Find where the given text appears and provide that cell's center as [X, Y] coordinate. 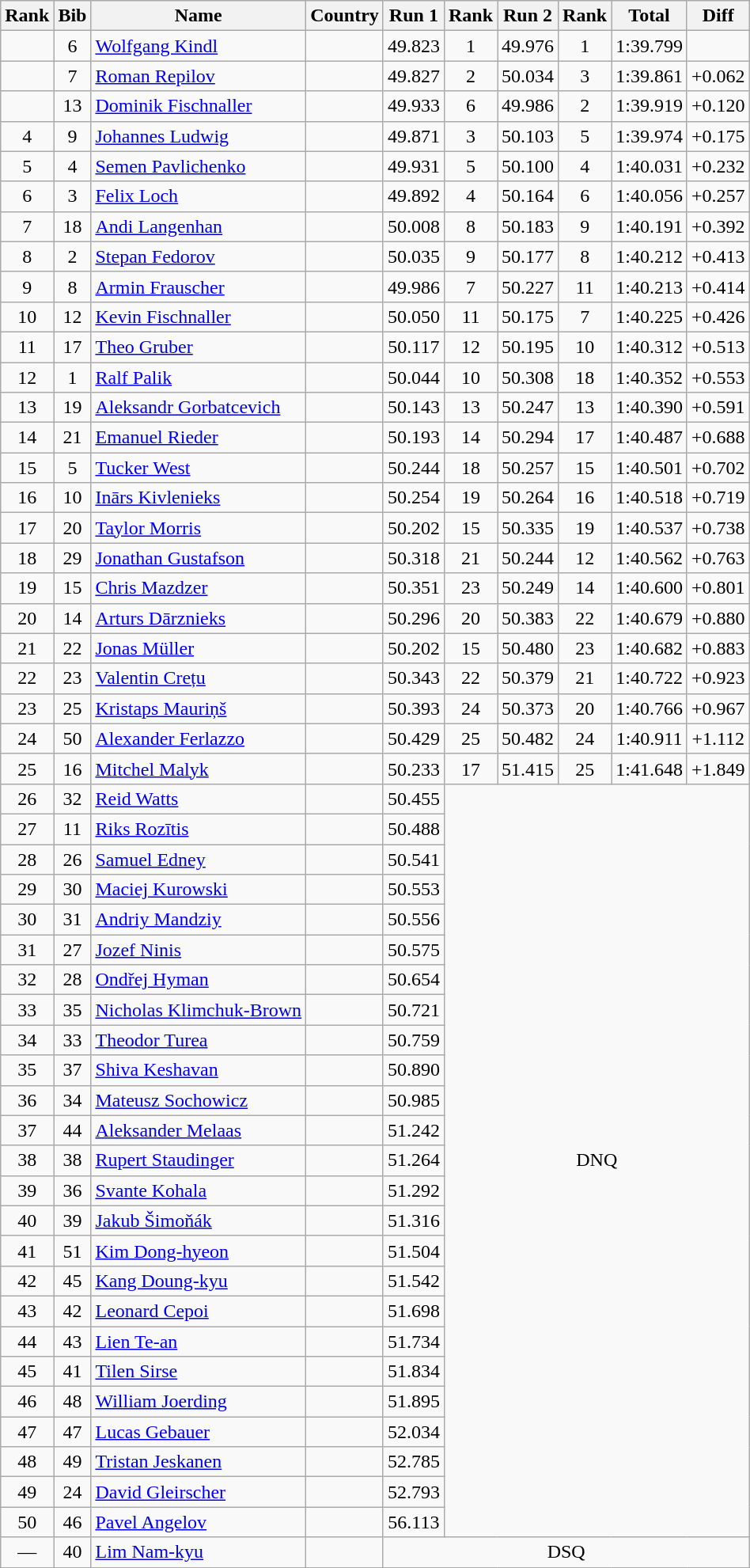
+0.062 [718, 76]
Lucas Gebauer [199, 1432]
50.373 [528, 708]
50.335 [528, 528]
+0.923 [718, 678]
+0.591 [718, 408]
1:40.682 [650, 648]
50.008 [413, 226]
Semen Pavlichenko [199, 166]
Ondřej Hyman [199, 980]
Country [345, 16]
50.488 [413, 829]
+0.257 [718, 196]
50.117 [413, 347]
Theo Gruber [199, 347]
Kang Doung-kyu [199, 1281]
50.575 [413, 950]
+0.883 [718, 648]
Stepan Fedorov [199, 256]
Run 1 [413, 16]
50.343 [413, 678]
1:40.056 [650, 196]
1:40.911 [650, 738]
Chris Mazdzer [199, 588]
1:40.225 [650, 317]
50.308 [528, 378]
Alexander Ferlazzo [199, 738]
50.455 [413, 799]
+0.392 [718, 226]
1:40.191 [650, 226]
49.823 [413, 46]
49.827 [413, 76]
51.242 [413, 1130]
51 [73, 1251]
50.193 [413, 438]
+0.738 [718, 528]
1:40.537 [650, 528]
50.143 [413, 408]
Bib [73, 16]
50.556 [413, 920]
Rupert Staudinger [199, 1160]
Lien Te-an [199, 1342]
1:40.766 [650, 708]
Roman Repilov [199, 76]
Tucker West [199, 468]
50.553 [413, 890]
50.034 [528, 76]
50.294 [528, 438]
1:40.031 [650, 166]
Ralf Palik [199, 378]
51.834 [413, 1372]
50.100 [528, 166]
Kevin Fischnaller [199, 317]
Kim Dong-hyeon [199, 1251]
+0.702 [718, 468]
Jakub Šimoňák [199, 1221]
1:39.919 [650, 106]
50.257 [528, 468]
51.895 [413, 1402]
Total [650, 16]
DSQ [566, 1552]
50.759 [413, 1040]
Emanuel Rieder [199, 438]
Mitchel Malyk [199, 769]
1:40.562 [650, 558]
51.698 [413, 1311]
1:39.799 [650, 46]
1:40.679 [650, 618]
Nicholas Klimchuk-Brown [199, 1010]
50.296 [413, 618]
+0.967 [718, 708]
50.050 [413, 317]
Taylor Morris [199, 528]
50.985 [413, 1100]
Reid Watts [199, 799]
50.044 [413, 378]
Aleksandr Gorbatcevich [199, 408]
Theodor Turea [199, 1040]
Dominik Fischnaller [199, 106]
+0.513 [718, 347]
50.035 [413, 256]
50.890 [413, 1070]
51.292 [413, 1190]
Maciej Kurowski [199, 890]
Pavel Angelov [199, 1522]
Inārs Kivlenieks [199, 498]
+0.232 [718, 166]
1:40.390 [650, 408]
Leonard Cepoi [199, 1311]
50.721 [413, 1010]
49.871 [413, 136]
1:40.600 [650, 588]
DNQ [597, 1160]
Andriy Mandziy [199, 920]
+0.688 [718, 438]
50.177 [528, 256]
50.379 [528, 678]
Diff [718, 16]
Jonas Müller [199, 648]
+0.414 [718, 287]
— [27, 1552]
50.482 [528, 738]
+0.801 [718, 588]
1:40.212 [650, 256]
+0.553 [718, 378]
Andi Langenhan [199, 226]
50.429 [413, 738]
50.247 [528, 408]
50.164 [528, 196]
Run 2 [528, 16]
51.542 [413, 1281]
Jonathan Gustafson [199, 558]
51.316 [413, 1221]
50.254 [413, 498]
50.654 [413, 980]
52.034 [413, 1432]
49.892 [413, 196]
Jozef Ninis [199, 950]
Mateusz Sochowicz [199, 1100]
Name [199, 16]
Aleksander Melaas [199, 1130]
50.480 [528, 648]
1:41.648 [650, 769]
1:40.501 [650, 468]
51.504 [413, 1251]
Arturs Dārznieks [199, 618]
+0.426 [718, 317]
1:40.518 [650, 498]
+1.849 [718, 769]
William Joerding [199, 1402]
1:40.213 [650, 287]
51.264 [413, 1160]
Wolfgang Kindl [199, 46]
50.318 [413, 558]
49.976 [528, 46]
1:40.312 [650, 347]
50.175 [528, 317]
Svante Kohala [199, 1190]
50.393 [413, 708]
+0.763 [718, 558]
1:40.722 [650, 678]
50.541 [413, 859]
+0.120 [718, 106]
Samuel Edney [199, 859]
49.931 [413, 166]
+0.719 [718, 498]
1:40.352 [650, 378]
Tristan Jeskanen [199, 1462]
51.734 [413, 1342]
56.113 [413, 1522]
Riks Rozītis [199, 829]
1:40.487 [650, 438]
1:39.861 [650, 76]
50.103 [528, 136]
+0.880 [718, 618]
50.195 [528, 347]
50.249 [528, 588]
Valentin Crețu [199, 678]
50.227 [528, 287]
+1.112 [718, 738]
50.383 [528, 618]
50.233 [413, 769]
50.351 [413, 588]
1:39.974 [650, 136]
Lim Nam-kyu [199, 1552]
David Gleirscher [199, 1492]
Tilen Sirse [199, 1372]
50.183 [528, 226]
Armin Frauscher [199, 287]
52.785 [413, 1462]
+0.413 [718, 256]
51.415 [528, 769]
Kristaps Mauriņš [199, 708]
Felix Loch [199, 196]
Johannes Ludwig [199, 136]
52.793 [413, 1492]
+0.175 [718, 136]
49.933 [413, 106]
50.264 [528, 498]
Shiva Keshavan [199, 1070]
